Output the [x, y] coordinate of the center of the cell containing the given text.  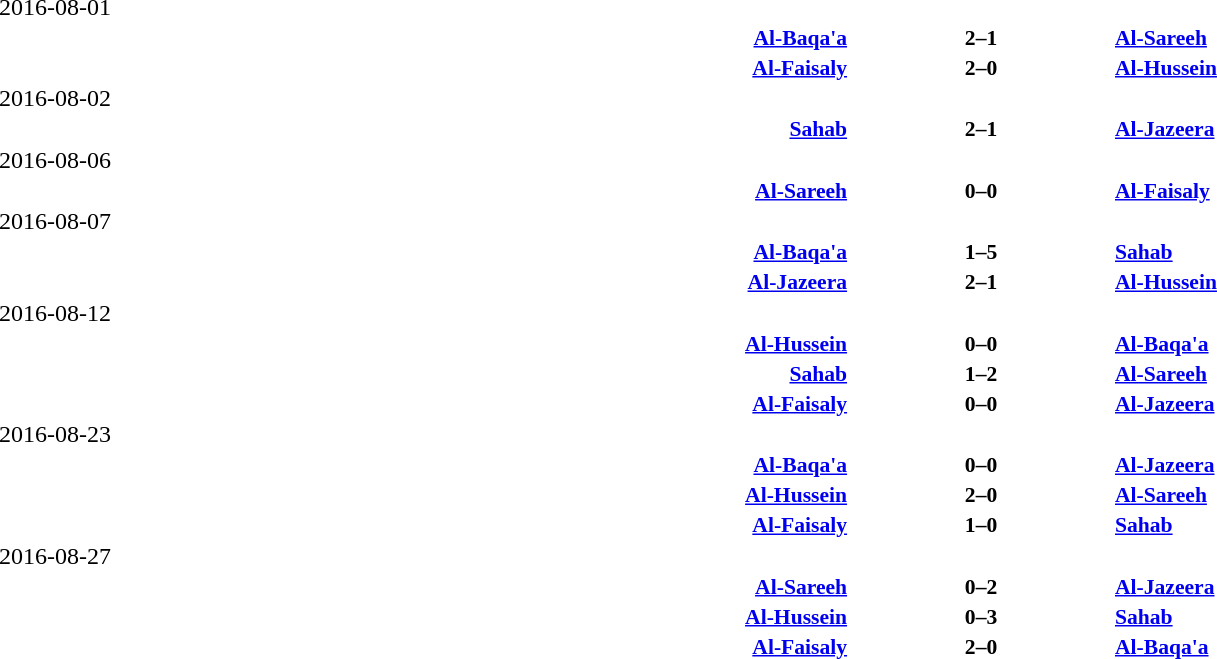
1–2 [981, 374]
1–0 [981, 525]
0–3 [981, 616]
0–2 [981, 586]
1–5 [981, 252]
